Scan for the cell matching the given text and deliver its [x, y] coordinate at center. 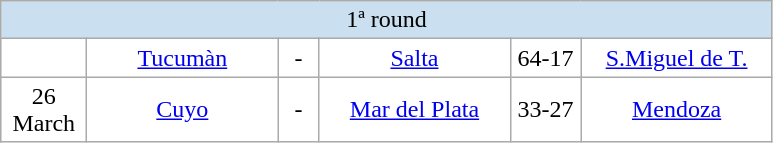
Tucumàn [182, 58]
64-17 [546, 58]
Salta [414, 58]
Cuyo [182, 110]
Mar del Plata [414, 110]
33-27 [546, 110]
26 March [44, 110]
S.Miguel de T. [676, 58]
Mendoza [676, 110]
1ª round [386, 20]
